Extract the (X, Y) coordinate from the center of the cell holding the provided text.  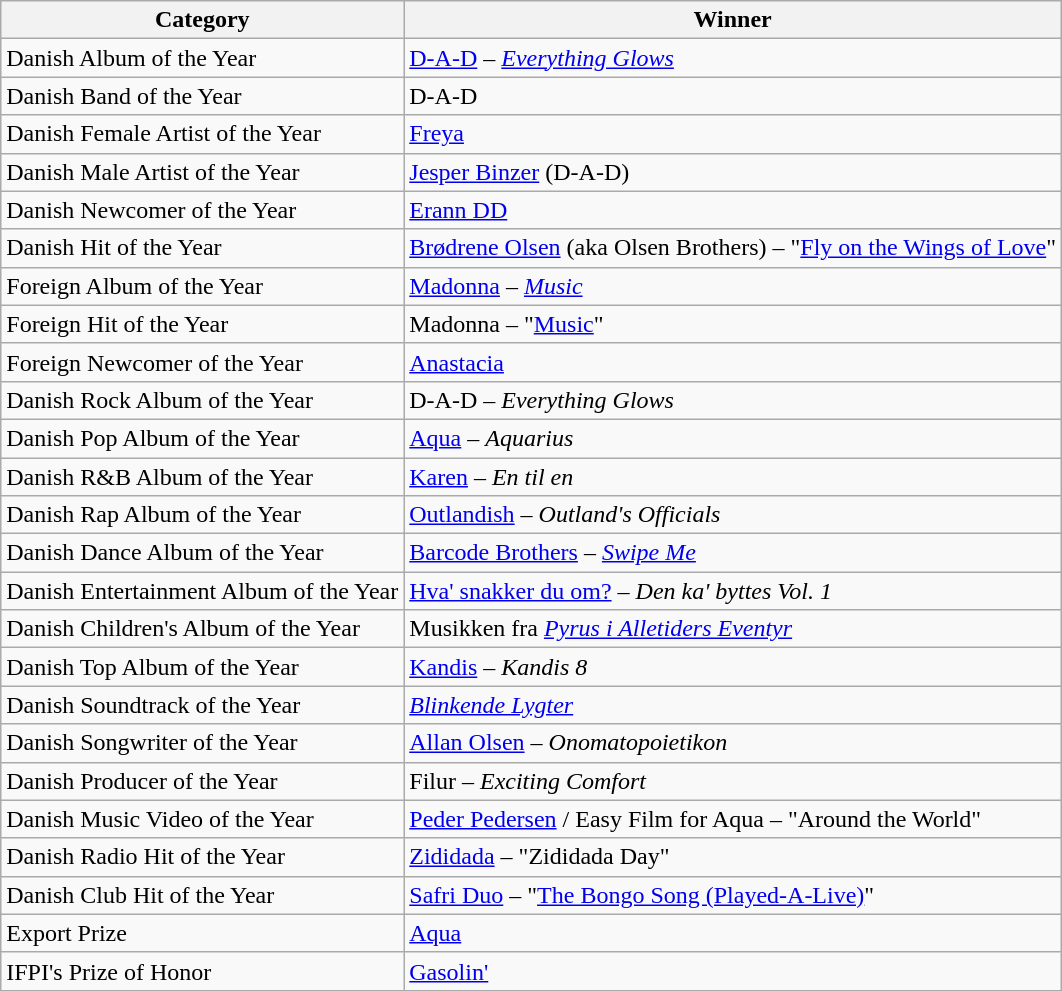
Karen – En til en (733, 477)
Danish R&B Album of the Year (202, 477)
Danish Hit of the Year (202, 248)
Danish Songwriter of the Year (202, 743)
Danish Dance Album of the Year (202, 553)
Danish Soundtrack of the Year (202, 705)
Danish Music Video of the Year (202, 819)
Danish Newcomer of the Year (202, 210)
Hva' snakker du om? – Den ka' byttes Vol. 1 (733, 591)
Foreign Hit of the Year (202, 324)
Danish Children's Album of the Year (202, 629)
Aqua – Aquarius (733, 438)
Danish Radio Hit of the Year (202, 857)
Kandis – Kandis 8 (733, 667)
Allan Olsen – Onomatopoietikon (733, 743)
Jesper Binzer (D-A-D) (733, 172)
Winner (733, 20)
Export Prize (202, 933)
Danish Male Artist of the Year (202, 172)
Danish Band of the Year (202, 96)
Danish Rap Album of the Year (202, 515)
Danish Pop Album of the Year (202, 438)
Danish Producer of the Year (202, 781)
IFPI's Prize of Honor (202, 971)
Freya (733, 134)
Brødrene Olsen (aka Olsen Brothers) – "Fly on the Wings of Love" (733, 248)
Filur – Exciting Comfort (733, 781)
Musikken fra Pyrus i Alletiders Eventyr (733, 629)
Category (202, 20)
Zididada – "Zididada Day" (733, 857)
Outlandish – Outland's Officials (733, 515)
Danish Album of the Year (202, 58)
Aqua (733, 933)
Danish Entertainment Album of the Year (202, 591)
D-A-D (733, 96)
Danish Rock Album of the Year (202, 400)
Gasolin' (733, 971)
Peder Pedersen / Easy Film for Aqua – "Around the World" (733, 819)
Danish Top Album of the Year (202, 667)
Barcode Brothers – Swipe Me (733, 553)
Foreign Newcomer of the Year (202, 362)
Foreign Album of the Year (202, 286)
Danish Female Artist of the Year (202, 134)
Anastacia (733, 362)
Madonna – "Music" (733, 324)
Danish Club Hit of the Year (202, 895)
Blinkende Lygter (733, 705)
Madonna – Music (733, 286)
Erann DD (733, 210)
Safri Duo – "The Bongo Song (Played-A-Live)" (733, 895)
